Locate the cell with the specified text and output its [X, Y] center coordinate. 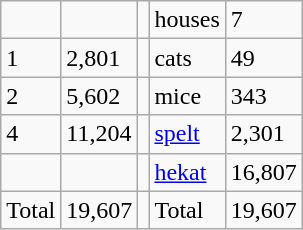
2,301 [264, 134]
cats [187, 58]
11,204 [100, 134]
1 [31, 58]
343 [264, 96]
4 [31, 134]
7 [264, 20]
houses [187, 20]
mice [187, 96]
16,807 [264, 172]
2 [31, 96]
hekat [187, 172]
5,602 [100, 96]
2,801 [100, 58]
spelt [187, 134]
49 [264, 58]
